Identify which cell holds the provided text, then report its (X, Y) central coordinate. 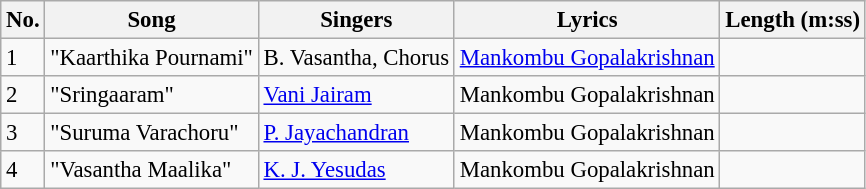
4 (23, 170)
B. Vasantha, Chorus (356, 58)
Singers (356, 20)
Length (m:ss) (792, 20)
3 (23, 133)
Song (152, 20)
Vani Jairam (356, 95)
No. (23, 20)
P. Jayachandran (356, 133)
"Sringaaram" (152, 95)
"Vasantha Maalika" (152, 170)
K. J. Yesudas (356, 170)
Lyrics (587, 20)
"Kaarthika Pournami" (152, 58)
"Suruma Varachoru" (152, 133)
2 (23, 95)
1 (23, 58)
